Return the [X, Y] coordinate for the center point of the cell that contains the specified text.  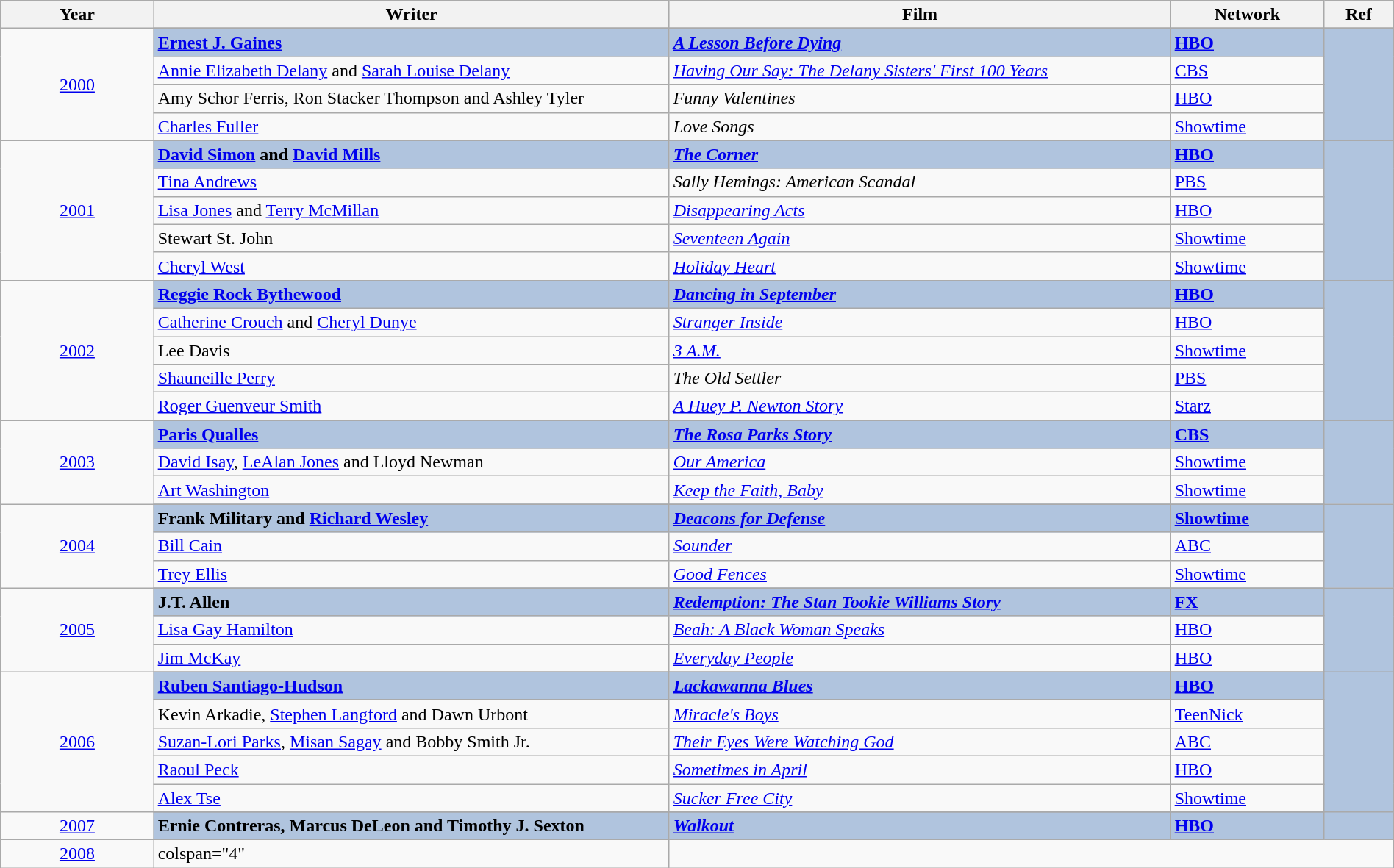
Catherine Crouch and Cheryl Dunye [412, 322]
Disappearing Acts [920, 210]
Ernie Contreras, Marcus DeLeon and Timothy J. Sexton [412, 826]
Charles Fuller [412, 126]
Walkout [920, 826]
J.T. Allen [412, 602]
Year [77, 15]
Tina Andrews [412, 182]
The Rosa Parks Story [920, 434]
Frank Military and Richard Wesley [412, 518]
Everyday People [920, 658]
Ruben Santiago-Hudson [412, 686]
The Old Settler [920, 379]
Lee Davis [412, 351]
Ernest J. Gaines [412, 43]
Sounder [920, 546]
Lisa Gay Hamilton [412, 630]
2004 [77, 546]
Dancing in September [920, 294]
A Lesson Before Dying [920, 43]
David Isay, LeAlan Jones and Lloyd Newman [412, 462]
Stewart St. John [412, 238]
Having Our Say: The Delany Sisters' First 100 Years [920, 71]
Holiday Heart [920, 266]
Amy Schor Ferris, Ron Stacker Thompson and Ashley Tyler [412, 98]
Annie Elizabeth Delany and Sarah Louise Delany [412, 71]
Trey Ellis [412, 574]
Sucker Free City [920, 797]
Paris Qualles [412, 434]
Reggie Rock Bythewood [412, 294]
2001 [77, 210]
Lackawanna Blues [920, 686]
Stranger Inside [920, 322]
TeenNick [1247, 714]
Bill Cain [412, 546]
Miracle's Boys [920, 714]
Beah: A Black Woman Speaks [920, 630]
Cheryl West [412, 266]
3 A.M. [920, 351]
Redemption: The Stan Tookie Williams Story [920, 602]
Sally Hemings: American Scandal [920, 182]
Their Eyes Were Watching God [920, 742]
Good Fences [920, 574]
David Simon and David Mills [412, 154]
2000 [77, 85]
Keep the Faith, Baby [920, 490]
Roger Guenveur Smith [412, 406]
Film [920, 15]
Kevin Arkadie, Stephen Langford and Dawn Urbont [412, 714]
Seventeen Again [920, 238]
A Huey P. Newton Story [920, 406]
Ref [1359, 15]
Sometimes in April [920, 770]
Suzan-Lori Parks, Misan Sagay and Bobby Smith Jr. [412, 742]
Deacons for Defense [920, 518]
Network [1247, 15]
Love Songs [920, 126]
2008 [77, 854]
Writer [412, 15]
Our America [920, 462]
Lisa Jones and Terry McMillan [412, 210]
2005 [77, 630]
Starz [1247, 406]
colspan="4" [412, 854]
2002 [77, 350]
Art Washington [412, 490]
2006 [77, 742]
Jim McKay [412, 658]
The Corner [920, 154]
Raoul Peck [412, 770]
2003 [77, 462]
FX [1247, 602]
Alex Tse [412, 797]
Funny Valentines [920, 98]
Shauneille Perry [412, 379]
2007 [77, 826]
